Capture the cell that displays the provided text and extract its (X, Y) central coordinate. 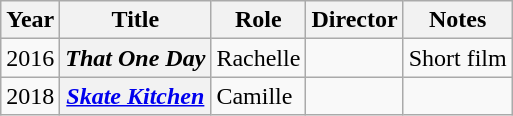
Rachelle (258, 58)
Camille (258, 96)
2018 (30, 96)
Notes (458, 20)
Director (354, 20)
Title (136, 20)
Short film (458, 58)
Skate Kitchen (136, 96)
2016 (30, 58)
Role (258, 20)
Year (30, 20)
That One Day (136, 58)
